Determine the [x, y] coordinate at the center of the cell enclosing the given text.  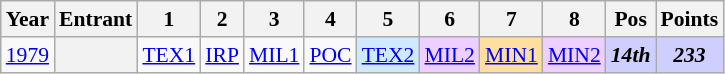
1979 [28, 55]
Entrant [96, 19]
MIL1 [274, 55]
MIL2 [449, 55]
TEX1 [168, 55]
POC [330, 55]
IRP [222, 55]
MIN1 [512, 55]
4 [330, 19]
5 [388, 19]
MIN2 [574, 55]
Points [690, 19]
8 [574, 19]
14th [631, 55]
TEX2 [388, 55]
2 [222, 19]
3 [274, 19]
Year [28, 19]
233 [690, 55]
1 [168, 19]
7 [512, 19]
6 [449, 19]
Pos [631, 19]
